For the text-containing cell, return its midpoint in (x, y) coordinate format. 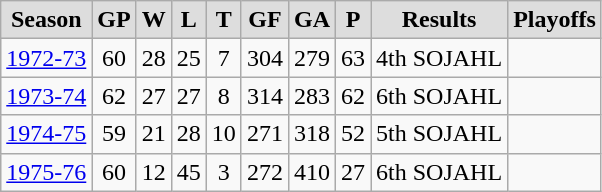
GP (114, 20)
P (354, 20)
318 (312, 134)
8 (224, 96)
304 (264, 58)
314 (264, 96)
7 (224, 58)
1974-75 (46, 134)
Playoffs (555, 20)
GA (312, 20)
279 (312, 58)
5th SOJAHL (440, 134)
272 (264, 172)
63 (354, 58)
12 (154, 172)
4th SOJAHL (440, 58)
21 (154, 134)
10 (224, 134)
Results (440, 20)
Season (46, 20)
45 (188, 172)
T (224, 20)
59 (114, 134)
271 (264, 134)
GF (264, 20)
1975-76 (46, 172)
25 (188, 58)
3 (224, 172)
410 (312, 172)
1972-73 (46, 58)
L (188, 20)
52 (354, 134)
283 (312, 96)
1973-74 (46, 96)
W (154, 20)
